Output the [X, Y] coordinate of the center of the cell containing the given text.  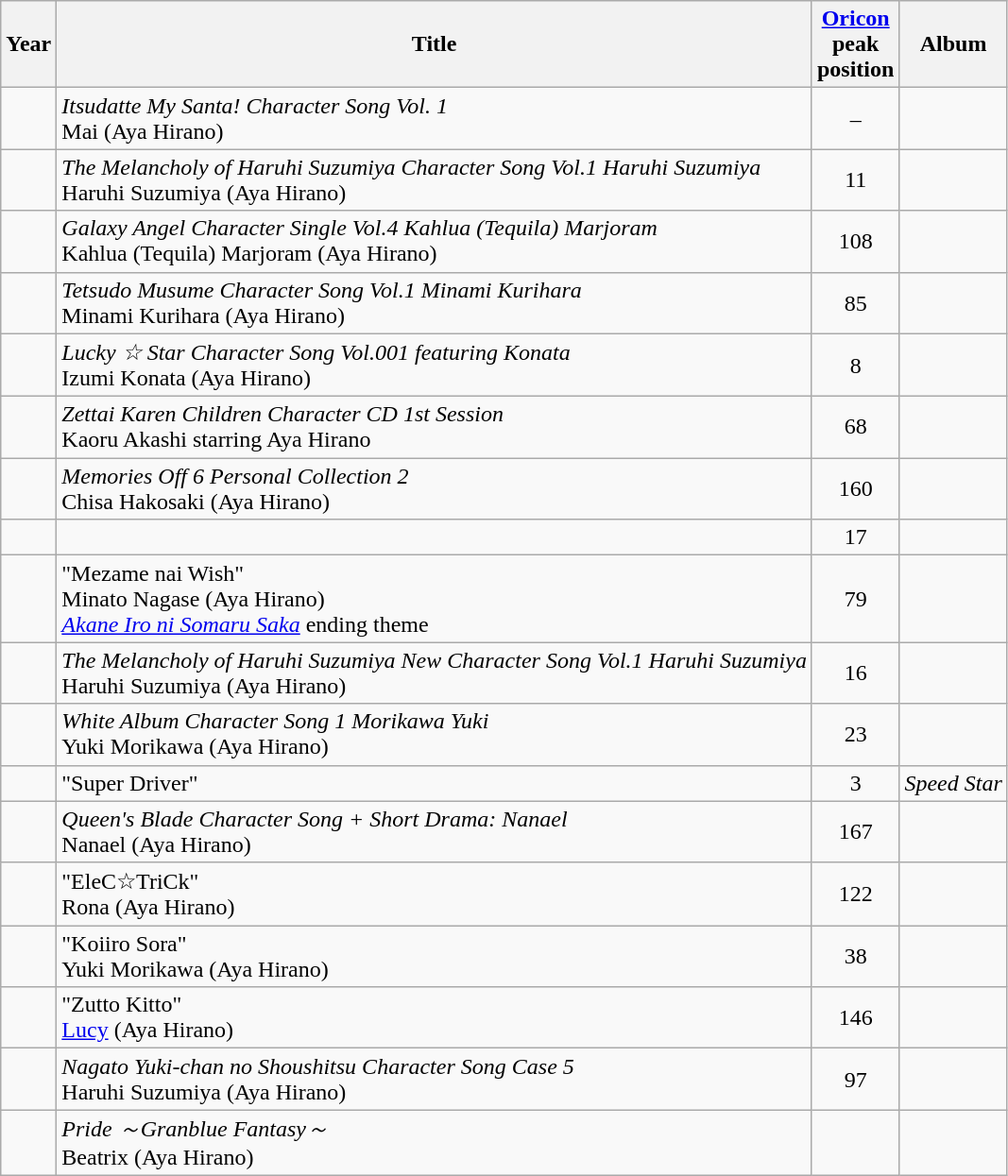
23 [855, 735]
Memories Off 6 Personal Collection 2Chisa Hakosaki (Aya Hirano) [435, 489]
Title [435, 44]
The Melancholy of Haruhi Suzumiya New Character Song Vol.1 Haruhi SuzumiyaHaruhi Suzumiya (Aya Hirano) [435, 673]
3 [855, 783]
167 [855, 831]
68 [855, 427]
Oriconpeakposition [855, 44]
Itsudatte My Santa! Character Song Vol. 1 Mai (Aya Hirano) [435, 119]
Pride ～Granblue Fantasy～Beatrix (Aya Hirano) [435, 1143]
"Mezame nai Wish"Minato Nagase (Aya Hirano)Akane Iro ni Somaru Saka ending theme [435, 599]
"Zutto Kitto"Lucy (Aya Hirano) [435, 1018]
11 [855, 179]
– [855, 119]
Queen's Blade Character Song + Short Drama: NanaelNanael (Aya Hirano) [435, 831]
17 [855, 537]
Galaxy Angel Character Single Vol.4 Kahlua (Tequila) MarjoramKahlua (Tequila) Marjoram (Aya Hirano) [435, 242]
85 [855, 302]
Nagato Yuki-chan no Shoushitsu Character Song Case 5Haruhi Suzumiya (Aya Hirano) [435, 1079]
160 [855, 489]
Year [28, 44]
16 [855, 673]
Zettai Karen Children Character CD 1st SessionKaoru Akashi starring Aya Hirano [435, 427]
122 [855, 894]
Album [953, 44]
108 [855, 242]
White Album Character Song 1 Morikawa YukiYuki Morikawa (Aya Hirano) [435, 735]
"EleC☆TriCk"Rona (Aya Hirano) [435, 894]
38 [855, 956]
Tetsudo Musume Character Song Vol.1 Minami KuriharaMinami Kurihara (Aya Hirano) [435, 302]
Speed Star [953, 783]
8 [855, 365]
The Melancholy of Haruhi Suzumiya Character Song Vol.1 Haruhi SuzumiyaHaruhi Suzumiya (Aya Hirano) [435, 179]
146 [855, 1018]
"Super Driver" [435, 783]
"Koiiro Sora"Yuki Morikawa (Aya Hirano) [435, 956]
79 [855, 599]
Lucky ☆ Star Character Song Vol.001 featuring KonataIzumi Konata (Aya Hirano) [435, 365]
97 [855, 1079]
